Output the (X, Y) coordinate of the center of the cell containing the given text.  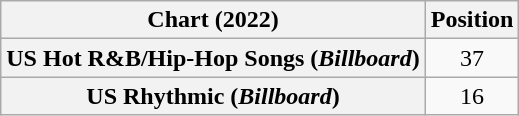
37 (472, 58)
US Rhythmic (Billboard) (213, 96)
16 (472, 96)
Position (472, 20)
Chart (2022) (213, 20)
US Hot R&B/Hip-Hop Songs (Billboard) (213, 58)
